Find where the given text appears and provide that cell's center as (X, Y) coordinate. 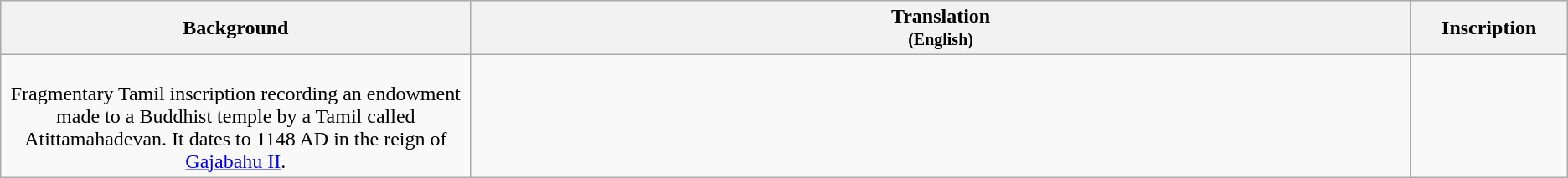
Inscription (1489, 28)
Background (236, 28)
Translation(English) (941, 28)
